Find where the given text appears and provide that cell's center as (X, Y) coordinate. 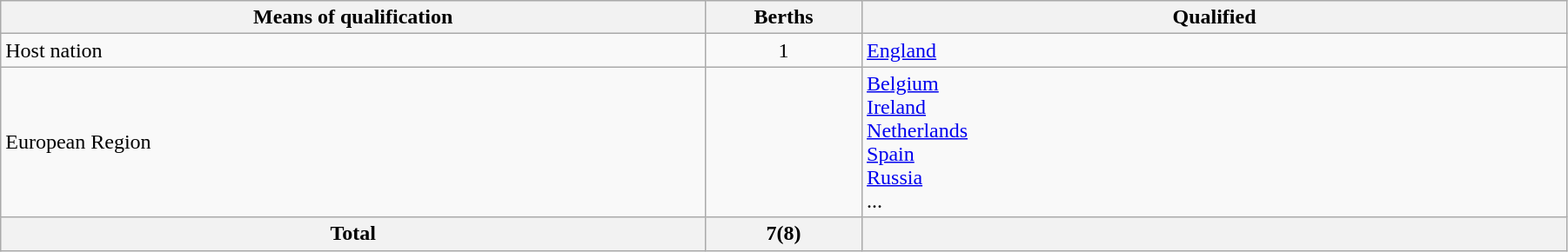
Host nation (353, 50)
1 (784, 50)
Total (353, 234)
England (1215, 50)
Berths (784, 17)
Means of qualification (353, 17)
Qualified (1215, 17)
Belgium Ireland Netherlands Spain Russia... (1215, 143)
European Region (353, 143)
7(8) (784, 234)
